Return the (X, Y) coordinate for the center point of the cell that contains the specified text.  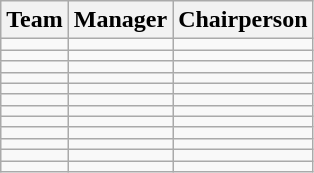
Team (35, 20)
Manager (120, 20)
Chairperson (243, 20)
